Scan for the cell matching the given text and deliver its [x, y] coordinate at center. 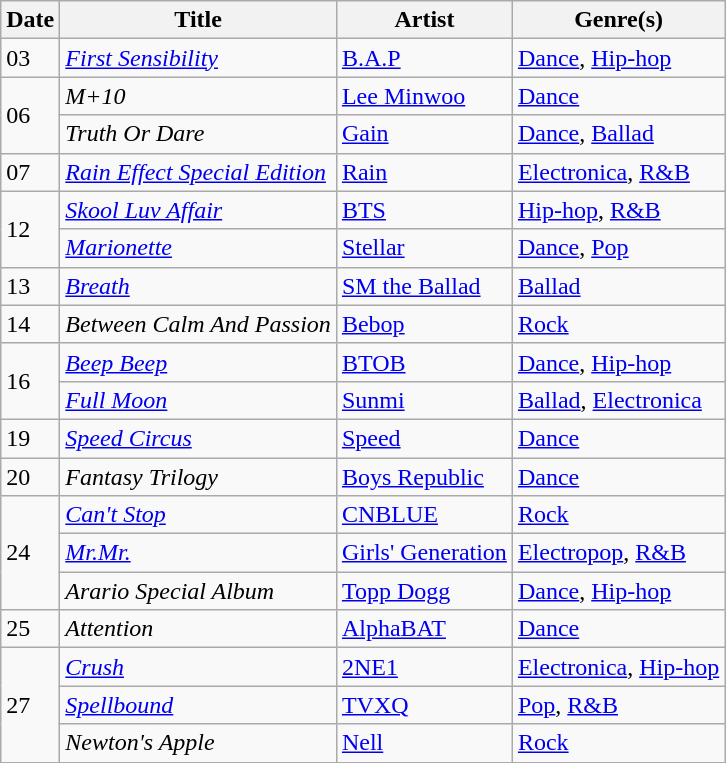
Lee Minwoo [424, 96]
CNBLUE [424, 515]
TVXQ [424, 705]
Topp Dogg [424, 591]
M+10 [198, 96]
Sunmi [424, 400]
Pop, R&B [618, 705]
06 [30, 115]
16 [30, 381]
Crush [198, 667]
14 [30, 324]
Ballad [618, 286]
Artist [424, 20]
SM the Ballad [424, 286]
Hip-hop, R&B [618, 210]
Gain [424, 134]
Beep Beep [198, 362]
13 [30, 286]
Mr.Mr. [198, 553]
Speed [424, 438]
Attention [198, 629]
20 [30, 477]
First Sensibility [198, 58]
Dance, Ballad [618, 134]
Electronica, R&B [618, 172]
Dance, Pop [618, 248]
Can't Stop [198, 515]
27 [30, 705]
AlphaBAT [424, 629]
Nell [424, 743]
Marionette [198, 248]
Newton's Apple [198, 743]
Boys Republic [424, 477]
Fantasy Trilogy [198, 477]
2NE1 [424, 667]
Speed Circus [198, 438]
24 [30, 553]
Title [198, 20]
Girls' Generation [424, 553]
B.A.P [424, 58]
Between Calm And Passion [198, 324]
12 [30, 229]
19 [30, 438]
Breath [198, 286]
Date [30, 20]
BTS [424, 210]
07 [30, 172]
Rain [424, 172]
Electronica, Hip-hop [618, 667]
03 [30, 58]
Rain Effect Special Edition [198, 172]
Electropop, R&B [618, 553]
Skool Luv Affair [198, 210]
Bebop [424, 324]
BTOB [424, 362]
Full Moon [198, 400]
Stellar [424, 248]
Ballad, Electronica [618, 400]
Truth Or Dare [198, 134]
25 [30, 629]
Genre(s) [618, 20]
Arario Special Album [198, 591]
Spellbound [198, 705]
